Scan for the cell matching the given text and deliver its (x, y) coordinate at center. 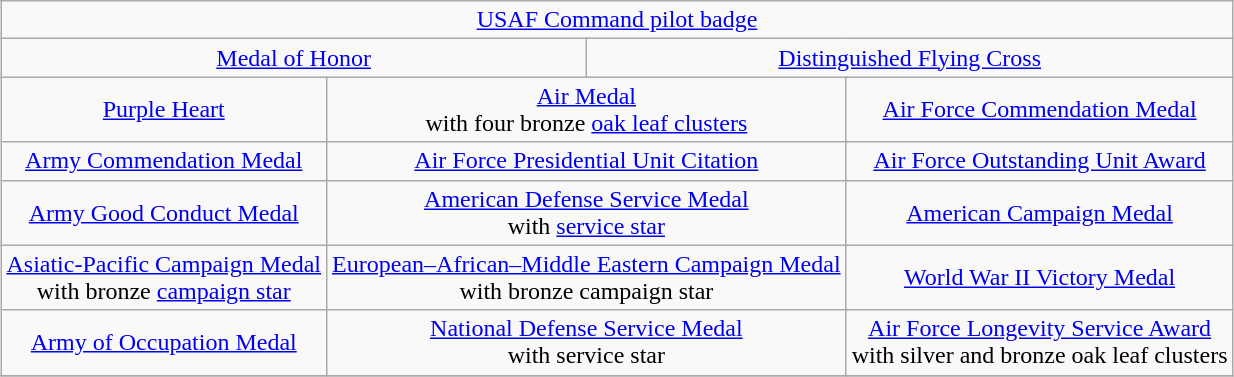
American Campaign Medal (1040, 212)
Air Force Longevity Service Awardwith silver and bronze oak leaf clusters (1040, 342)
Air Force Commendation Medal (1040, 110)
Medal of Honor (294, 58)
Asiatic-Pacific Campaign Medalwith bronze campaign star (164, 278)
American Defense Service Medalwith service star (587, 212)
World War II Victory Medal (1040, 278)
European–African–Middle Eastern Campaign Medalwith bronze campaign star (587, 278)
Air Medalwith four bronze oak leaf clusters (587, 110)
Army Commendation Medal (164, 161)
Army Good Conduct Medal (164, 212)
USAF Command pilot badge (617, 20)
Air Force Outstanding Unit Award (1040, 161)
Distinguished Flying Cross (910, 58)
Purple Heart (164, 110)
Army of Occupation Medal (164, 342)
Air Force Presidential Unit Citation (587, 161)
National Defense Service Medalwith service star (587, 342)
